Provide the [x, y] coordinate of the cell's center where the given text is located.  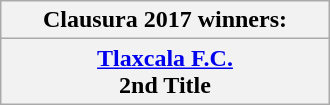
Tlaxcala F.C.2nd Title [165, 72]
Clausura 2017 winners: [165, 20]
